Search for the cell housing the specified text and yield its (X, Y) center coordinate. 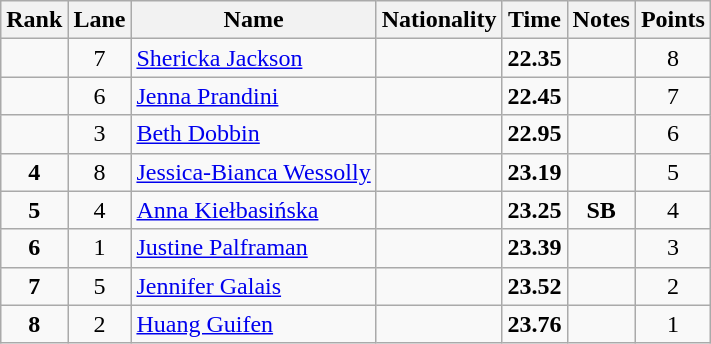
Name (254, 20)
Time (534, 20)
23.19 (534, 172)
23.25 (534, 210)
Justine Palframan (254, 248)
Rank (34, 20)
Shericka Jackson (254, 58)
22.95 (534, 134)
Nationality (439, 20)
23.52 (534, 286)
Jennifer Galais (254, 286)
22.35 (534, 58)
23.76 (534, 324)
Huang Guifen (254, 324)
22.45 (534, 96)
Notes (601, 20)
23.39 (534, 248)
Points (672, 20)
Anna Kiełbasińska (254, 210)
Jenna Prandini (254, 96)
SB (601, 210)
Lane (100, 20)
Beth Dobbin (254, 134)
Jessica-Bianca Wessolly (254, 172)
